From the cell containing the given text, extract its center point as (X, Y) coordinate. 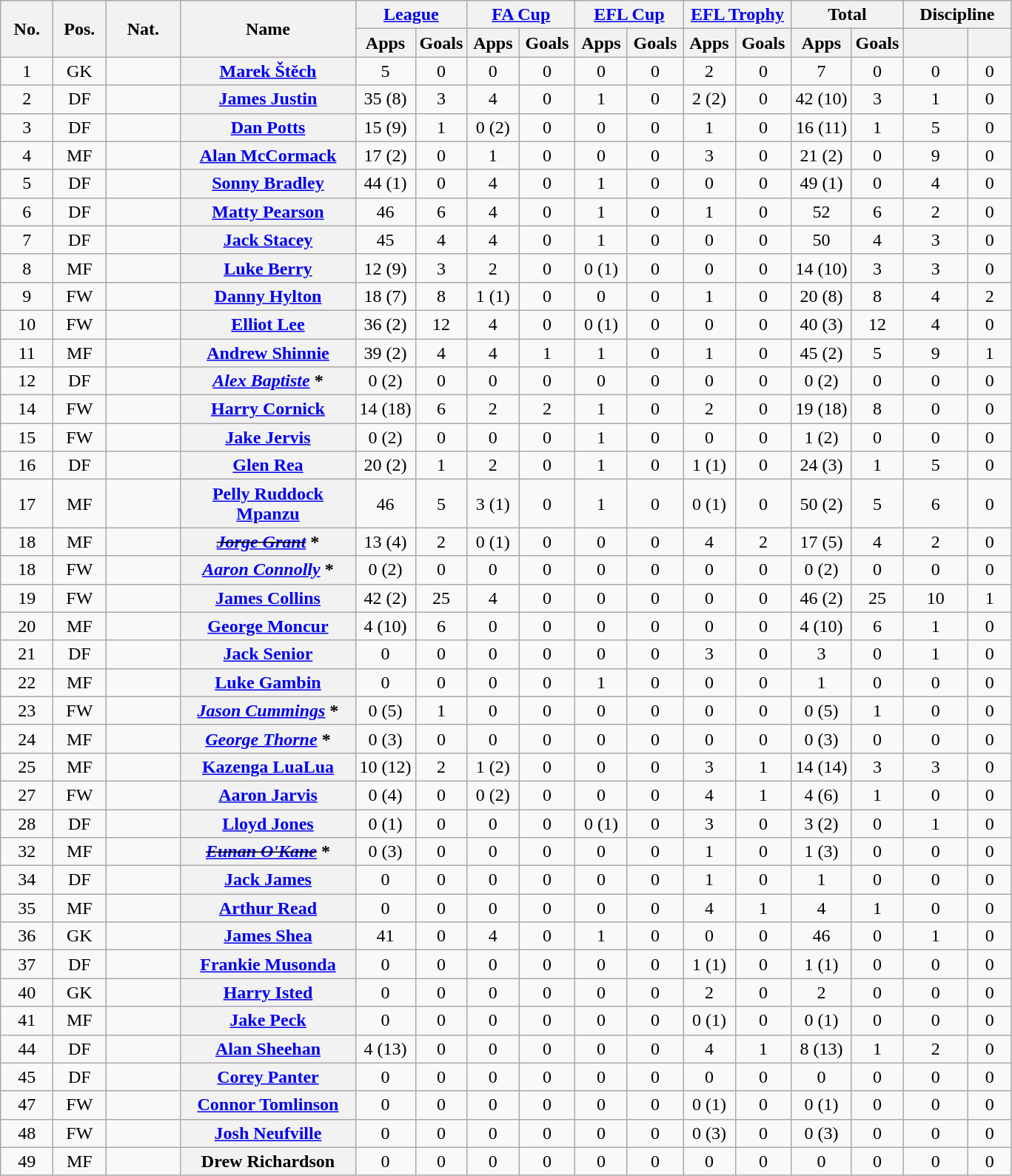
44 (1) (385, 184)
James Collins (268, 598)
17 (27, 503)
Harry Isted (268, 992)
15 (27, 437)
4 (6) (822, 795)
Nat. (144, 29)
George Thorne * (268, 739)
16 (11) (822, 127)
Luke Berry (268, 268)
50 (822, 240)
Name (268, 29)
FA Cup (521, 15)
21 (2) (822, 155)
3 (1) (493, 503)
Marek Štěch (268, 71)
40 (3) (822, 324)
16 (27, 466)
Josh Neufville (268, 1133)
20 (27, 626)
37 (27, 964)
Jake Jervis (268, 437)
Andrew Shinnie (268, 353)
Aaron Jarvis (268, 795)
48 (27, 1133)
24 (27, 739)
George Moncur (268, 626)
Elliot Lee (268, 324)
23 (27, 710)
32 (27, 852)
Lloyd Jones (268, 824)
50 (2) (822, 503)
2 (2) (709, 99)
40 (27, 992)
James Justin (268, 99)
8 (13) (822, 1049)
No. (27, 29)
19 (18) (822, 409)
42 (2) (385, 598)
Matty Pearson (268, 212)
Discipline (957, 15)
1 (3) (822, 852)
League (412, 15)
20 (2) (385, 466)
Glen Rea (268, 466)
52 (822, 212)
13 (4) (385, 542)
Arthur Read (268, 908)
Harry Cornick (268, 409)
0 (4) (385, 795)
Alex Baptiste * (268, 381)
28 (27, 824)
14 (27, 409)
3 (2) (822, 824)
Jorge Grant * (268, 542)
20 (8) (822, 296)
Frankie Musonda (268, 964)
24 (3) (822, 466)
Total (847, 15)
Sonny Bradley (268, 184)
Jack James (268, 880)
49 (1) (822, 184)
46 (2) (822, 598)
12 (9) (385, 268)
14 (14) (822, 767)
14 (10) (822, 268)
Jack Senior (268, 654)
EFL Cup (629, 15)
19 (27, 598)
Jake Peck (268, 1021)
Danny Hylton (268, 296)
Jack Stacey (268, 240)
44 (27, 1049)
39 (2) (385, 353)
17 (2) (385, 155)
35 (8) (385, 99)
21 (27, 654)
EFL Trophy (737, 15)
Kazenga LuaLua (268, 767)
22 (27, 682)
15 (9) (385, 127)
Pos. (80, 29)
18 (7) (385, 296)
Eunan O'Kane * (268, 852)
Corey Panter (268, 1077)
Luke Gambin (268, 682)
Connor Tomlinson (268, 1105)
35 (27, 908)
36 (2) (385, 324)
Drew Richardson (268, 1161)
14 (18) (385, 409)
James Shea (268, 936)
Alan McCormack (268, 155)
27 (27, 795)
Dan Potts (268, 127)
17 (5) (822, 542)
42 (10) (822, 99)
49 (27, 1161)
45 (2) (822, 353)
4 (13) (385, 1049)
Alan Sheehan (268, 1049)
Aaron Connolly * (268, 570)
Jason Cummings * (268, 710)
11 (27, 353)
47 (27, 1105)
10 (12) (385, 767)
34 (27, 880)
Pelly Ruddock Mpanzu (268, 503)
36 (27, 936)
